Extract the (x, y) coordinate from the center of the cell holding the provided text.  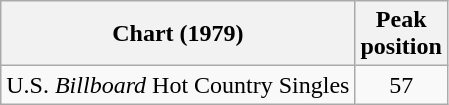
U.S. Billboard Hot Country Singles (178, 85)
Peakposition (401, 34)
Chart (1979) (178, 34)
57 (401, 85)
